Extract the (x, y) coordinate from the center of the cell holding the provided text.  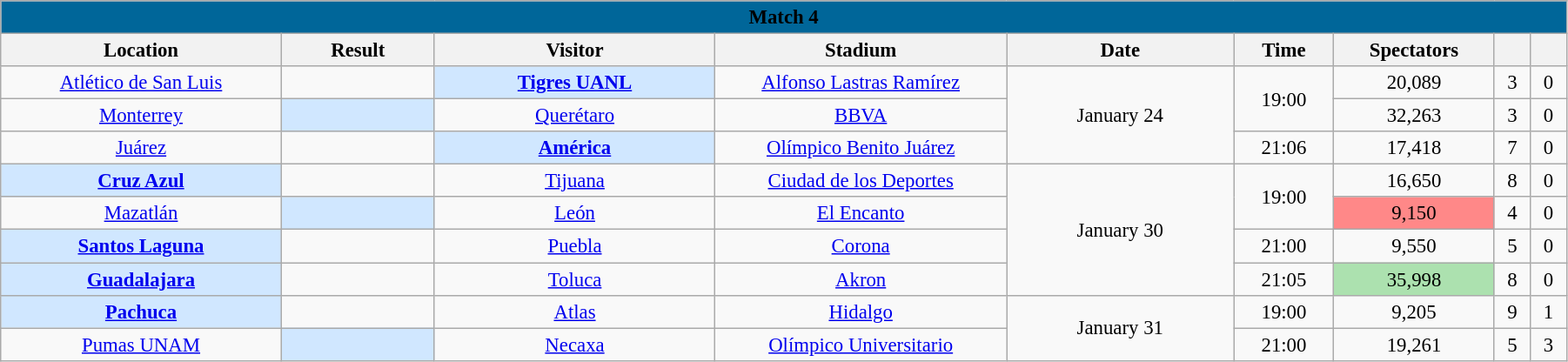
Necaxa (574, 345)
21:06 (1284, 148)
20,089 (1414, 83)
BBVA (861, 116)
17,418 (1414, 148)
35,998 (1414, 279)
January 30 (1121, 230)
El Encanto (861, 213)
January 24 (1121, 115)
Alfonso Lastras Ramírez (861, 83)
Guadalajara (141, 279)
Toluca (574, 279)
9,205 (1414, 312)
Tijuana (574, 181)
January 31 (1121, 327)
Olímpico Benito Juárez (861, 148)
América (574, 148)
Stadium (861, 50)
Match 4 (784, 17)
Spectators (1414, 50)
Location (141, 50)
Juárez (141, 148)
Visitor (574, 50)
Corona (861, 246)
9 (1512, 312)
Pachuca (141, 312)
Olímpico Universitario (861, 345)
9,150 (1414, 213)
Ciudad de los Deportes (861, 181)
19,261 (1414, 345)
Akron (861, 279)
Mazatlán (141, 213)
16,650 (1414, 181)
Pumas UNAM (141, 345)
Puebla (574, 246)
Date (1121, 50)
Atlas (574, 312)
Tigres UANL (574, 83)
21:05 (1284, 279)
7 (1512, 148)
32,263 (1414, 116)
Querétaro (574, 116)
Santos Laguna (141, 246)
León (574, 213)
Result (358, 50)
9,550 (1414, 246)
Hidalgo (861, 312)
4 (1512, 213)
1 (1549, 312)
Atlético de San Luis (141, 83)
Time (1284, 50)
Monterrey (141, 116)
Cruz Azul (141, 181)
